Return the (x, y) coordinate for the center point of the cell that contains the specified text.  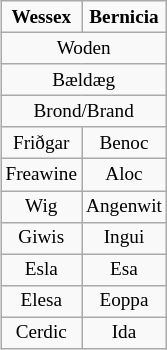
Angenwit (124, 207)
Ida (124, 333)
Cerdic (42, 333)
Esa (124, 270)
Friðgar (42, 143)
Woden (84, 48)
Elesa (42, 302)
Freawine (42, 175)
Aloc (124, 175)
Esla (42, 270)
Bernicia (124, 17)
Brond/Brand (84, 112)
Giwis (42, 238)
Wessex (42, 17)
Wig (42, 207)
Eoppa (124, 302)
Bældæg (84, 80)
Benoc (124, 143)
Ingui (124, 238)
